Pinpoint the cell where the given text exists, returning its [x, y] midpoint coordinate. 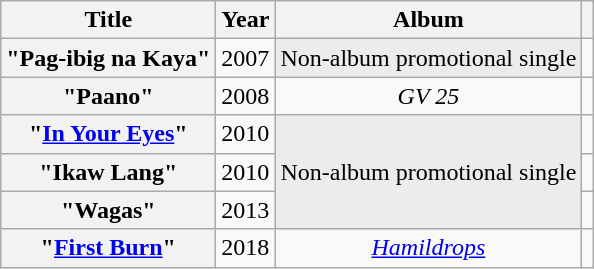
"Ikaw Lang" [108, 172]
2013 [246, 210]
"Paano" [108, 96]
Hamildrops [428, 248]
2008 [246, 96]
GV 25 [428, 96]
Title [108, 20]
"In Your Eyes" [108, 134]
"Wagas" [108, 210]
"Pag-ibig na Kaya" [108, 58]
2018 [246, 248]
Year [246, 20]
Album [428, 20]
2007 [246, 58]
"First Burn" [108, 248]
